Output the [x, y] coordinate of the center of the cell containing the given text.  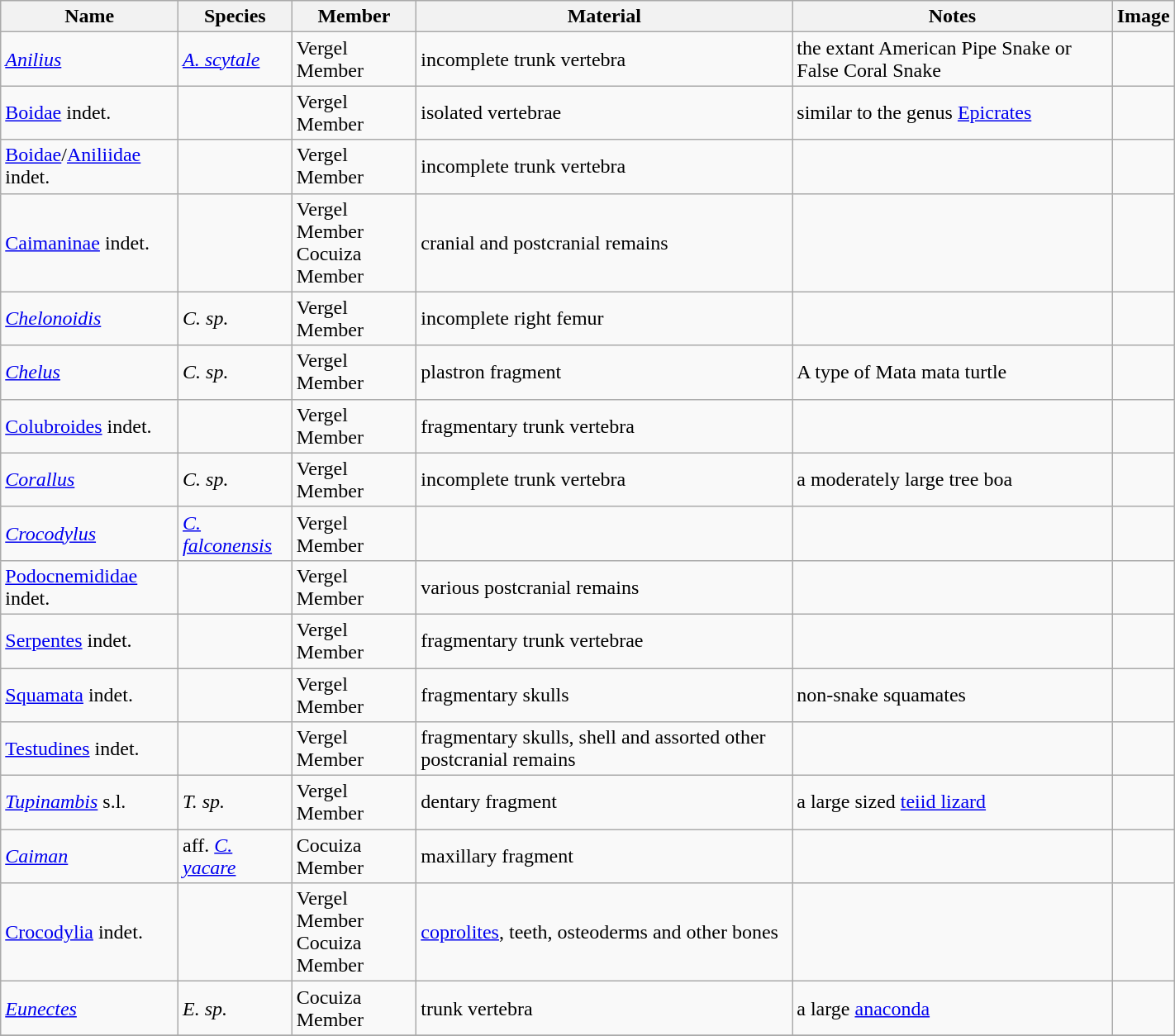
aff. C. yacare [235, 856]
similar to the genus Epicrates [952, 112]
non-snake squamates [952, 694]
A. scytale [235, 59]
incomplete right femur [605, 319]
isolated vertebrae [605, 112]
fragmentary trunk vertebrae [605, 641]
trunk vertebra [605, 1008]
Image [1144, 17]
fragmentary skulls [605, 694]
Colubroides indet. [89, 426]
Serpentes indet. [89, 641]
cranial and postcranial remains [605, 243]
C. falconensis [235, 534]
a moderately large tree boa [952, 479]
Eunectes [89, 1008]
Boidae indet. [89, 112]
Chelonoidis [89, 319]
Crocodylia indet. [89, 932]
Corallus [89, 479]
a large sized teiid lizard [952, 803]
Testudines indet. [89, 748]
Boidae/Aniliidae indet. [89, 167]
Squamata indet. [89, 694]
Caiman [89, 856]
Caimaninae indet. [89, 243]
plastron fragment [605, 372]
T. sp. [235, 803]
fragmentary skulls, shell and assorted other postcranial remains [605, 748]
Podocnemididae indet. [89, 587]
coprolites, teeth, osteoderms and other bones [605, 932]
A type of Mata mata turtle [952, 372]
maxillary fragment [605, 856]
Species [235, 17]
Notes [952, 17]
Anilius [89, 59]
Crocodylus [89, 534]
various postcranial remains [605, 587]
Chelus [89, 372]
Member [354, 17]
E. sp. [235, 1008]
Tupinambis s.l. [89, 803]
the extant American Pipe Snake or False Coral Snake [952, 59]
a large anaconda [952, 1008]
dentary fragment [605, 803]
Material [605, 17]
Name [89, 17]
fragmentary trunk vertebra [605, 426]
